Determine the (x, y) coordinate at the center of the cell enclosing the given text.  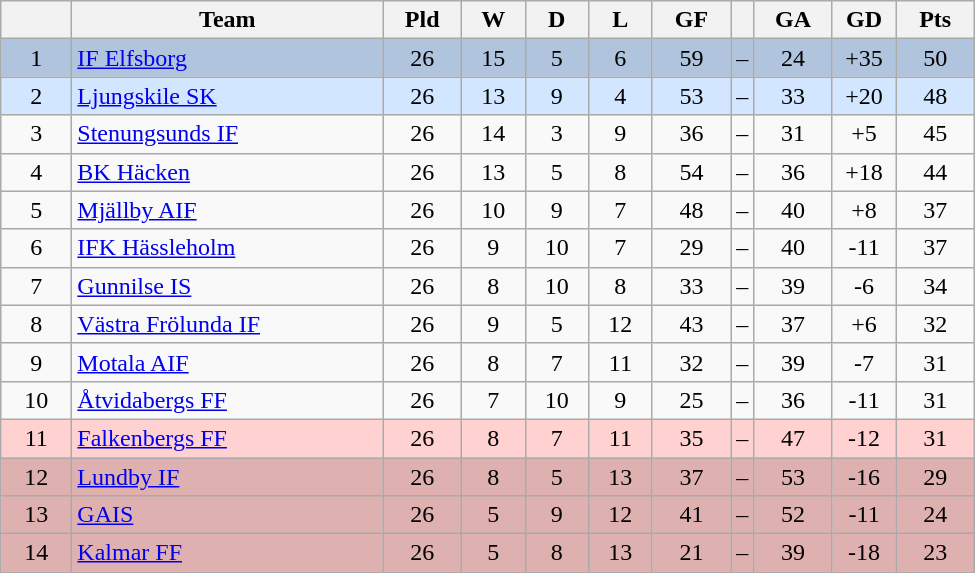
+8 (864, 210)
59 (692, 58)
Pld (422, 20)
GA (794, 20)
Motala AIF (228, 362)
Ljungskile SK (228, 96)
Kalmar FF (228, 553)
W (493, 20)
52 (794, 515)
15 (493, 58)
2 (36, 96)
45 (936, 134)
GD (864, 20)
Gunnilse IS (228, 286)
34 (936, 286)
Pts (936, 20)
-12 (864, 438)
BK Häcken (228, 172)
35 (692, 438)
Åtvidabergs FF (228, 400)
+5 (864, 134)
1 (36, 58)
50 (936, 58)
Mjällby AIF (228, 210)
-6 (864, 286)
L (621, 20)
Stenungsunds IF (228, 134)
+20 (864, 96)
Västra Frölunda IF (228, 324)
GAIS (228, 515)
47 (794, 438)
Falkenbergs FF (228, 438)
23 (936, 553)
43 (692, 324)
-7 (864, 362)
GF (692, 20)
Team (228, 20)
IF Elfsborg (228, 58)
21 (692, 553)
25 (692, 400)
D (557, 20)
+35 (864, 58)
IFK Hässleholm (228, 248)
-16 (864, 477)
41 (692, 515)
44 (936, 172)
+18 (864, 172)
54 (692, 172)
-18 (864, 553)
Lundby IF (228, 477)
+6 (864, 324)
